Return the [x, y] coordinate for the center point of the cell that contains the specified text.  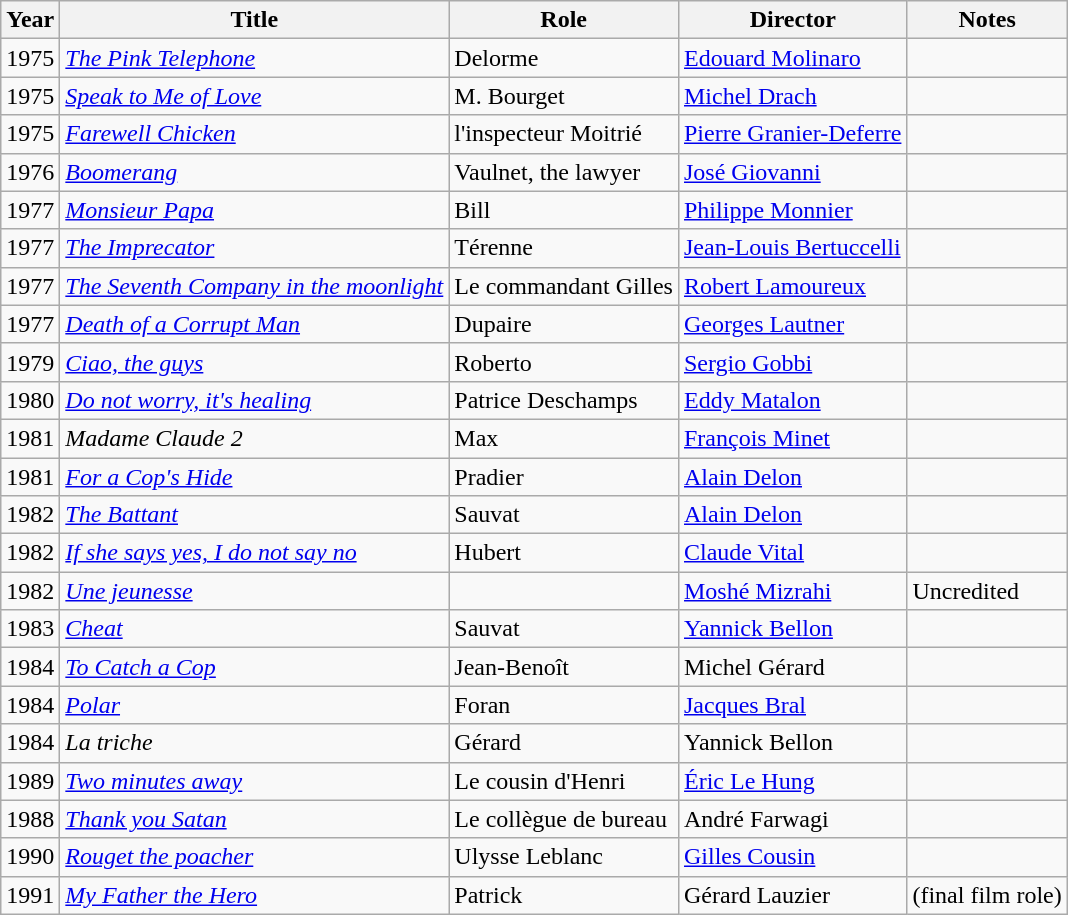
Claude Vital [792, 553]
Michel Drach [792, 96]
Edouard Molinaro [792, 58]
Madame Claude 2 [254, 438]
Do not worry, it's healing [254, 400]
(final film role) [987, 895]
Robert Lamoureux [792, 286]
La triche [254, 743]
Gilles Cousin [792, 857]
Moshé Mizrahi [792, 591]
Ulysse Leblanc [564, 857]
1988 [30, 819]
Pradier [564, 477]
The Pink Telephone [254, 58]
José Giovanni [792, 172]
Farewell Chicken [254, 134]
If she says yes, I do not say no [254, 553]
Gérard Lauzier [792, 895]
l'inspecteur Moitrié [564, 134]
Une jeunesse [254, 591]
Polar [254, 705]
Pierre Granier-Deferre [792, 134]
1991 [30, 895]
Philippe Monnier [792, 210]
Death of a Corrupt Man [254, 324]
Le commandant Gilles [564, 286]
Two minutes away [254, 781]
Speak to Me of Love [254, 96]
Director [792, 20]
Patrice Deschamps [564, 400]
Le collègue de bureau [564, 819]
Éric Le Hung [792, 781]
Rouget the poacher [254, 857]
Max [564, 438]
1990 [30, 857]
Notes [987, 20]
Cheat [254, 629]
Georges Lautner [792, 324]
Térenne [564, 248]
1976 [30, 172]
Le cousin d'Henri [564, 781]
1979 [30, 362]
1983 [30, 629]
Patrick [564, 895]
Michel Gérard [792, 667]
Title [254, 20]
The Battant [254, 515]
1989 [30, 781]
Thank you Satan [254, 819]
Delorme [564, 58]
Role [564, 20]
M. Bourget [564, 96]
1980 [30, 400]
The Imprecator [254, 248]
Sergio Gobbi [792, 362]
For a Cop's Hide [254, 477]
Vaulnet, the lawyer [564, 172]
Eddy Matalon [792, 400]
Ciao, the guys [254, 362]
The Seventh Company in the moonlight [254, 286]
Jean-Louis Bertuccelli [792, 248]
Dupaire [564, 324]
André Farwagi [792, 819]
Boomerang [254, 172]
Bill [564, 210]
To Catch a Cop [254, 667]
Monsieur Papa [254, 210]
Year [30, 20]
Jean-Benoît [564, 667]
Hubert [564, 553]
Roberto [564, 362]
François Minet [792, 438]
Uncredited [987, 591]
Jacques Bral [792, 705]
My Father the Hero [254, 895]
Gérard [564, 743]
Foran [564, 705]
